Identify which cell holds the provided text, then report its (x, y) central coordinate. 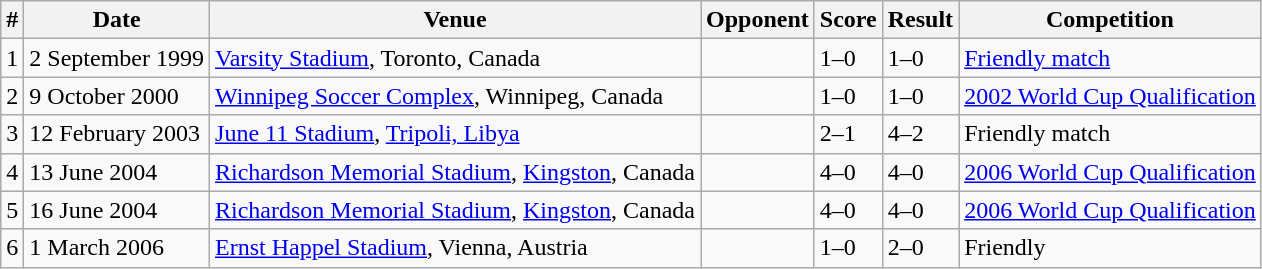
2 September 1999 (117, 58)
13 June 2004 (117, 172)
4–2 (920, 134)
June 11 Stadium, Tripoli, Libya (456, 134)
Date (117, 20)
3 (12, 134)
1 (12, 58)
Result (920, 20)
2 (12, 96)
4 (12, 172)
Competition (1110, 20)
Winnipeg Soccer Complex, Winnipeg, Canada (456, 96)
12 February 2003 (117, 134)
9 October 2000 (117, 96)
6 (12, 248)
2–1 (848, 134)
Venue (456, 20)
2002 World Cup Qualification (1110, 96)
5 (12, 210)
16 June 2004 (117, 210)
Ernst Happel Stadium, Vienna, Austria (456, 248)
Score (848, 20)
1 March 2006 (117, 248)
Opponent (758, 20)
2–0 (920, 248)
Varsity Stadium, Toronto, Canada (456, 58)
# (12, 20)
Friendly (1110, 248)
